Scan for the cell matching the given text and deliver its (X, Y) coordinate at center. 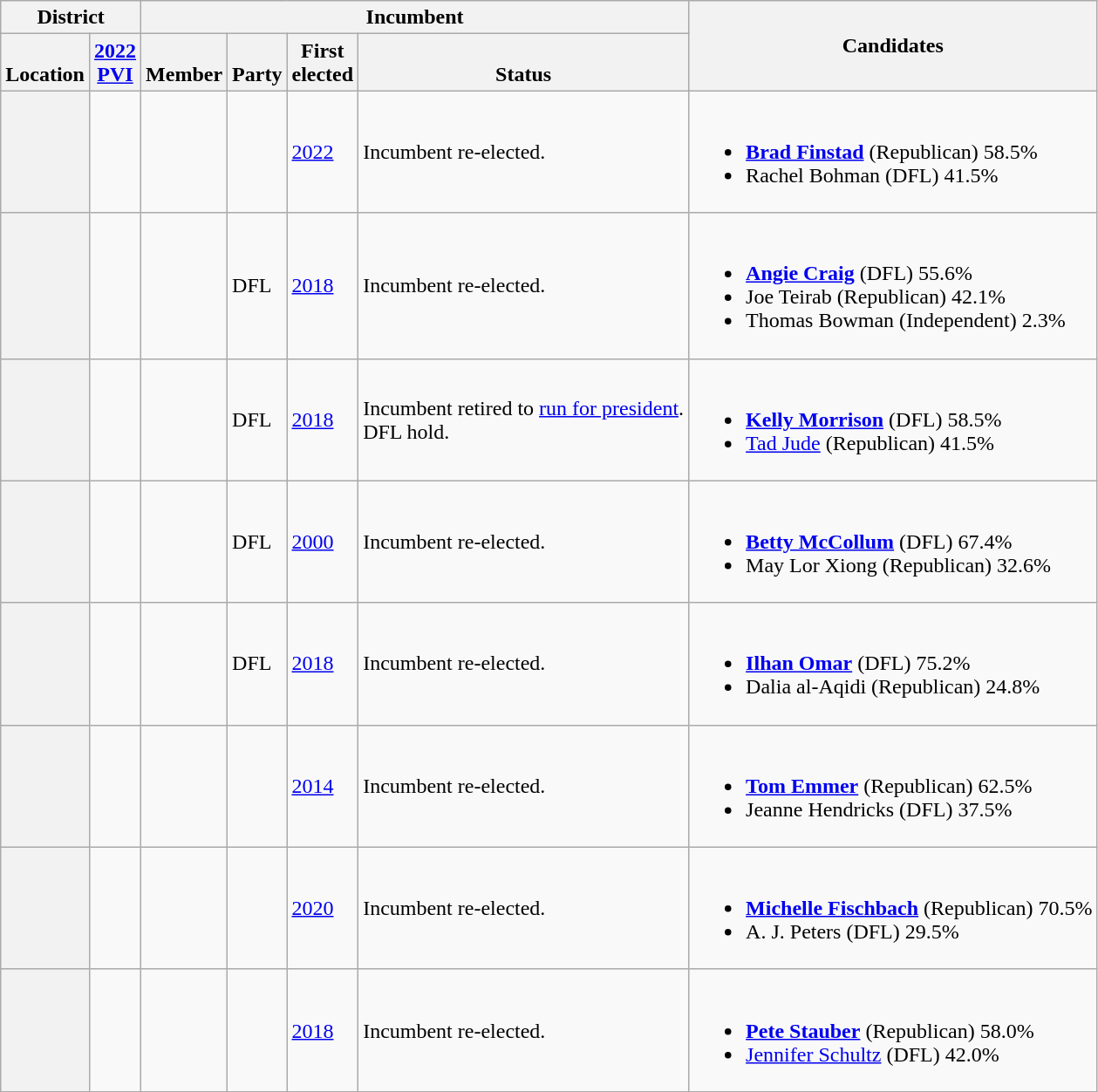
Kelly Morrison (DFL) 58.5%Tad Jude (Republican) 41.5% (893, 420)
District (72, 17)
Pete Stauber (Republican) 58.0%Jennifer Schultz (DFL) 42.0% (893, 1030)
2000 (323, 542)
Tom Emmer (Republican) 62.5%Jeanne Hendricks (DFL) 37.5% (893, 786)
Angie Craig (DFL) 55.6%Joe Teirab (Republican) 42.1%Thomas Bowman (Independent) 2.3% (893, 286)
Firstelected (323, 63)
2022PVI (115, 63)
Betty McCollum (DFL) 67.4%May Lor Xiong (Republican) 32.6% (893, 542)
Michelle Fischbach (Republican) 70.5%A. J. Peters (DFL) 29.5% (893, 908)
Ilhan Omar (DFL) 75.2%Dalia al-Aqidi (Republican) 24.8% (893, 664)
2014 (323, 786)
Member (185, 63)
Brad Finstad (Republican) 58.5%Rachel Bohman (DFL) 41.5% (893, 152)
Incumbent (415, 17)
Incumbent retired to run for president.DFL hold. (523, 420)
2020 (323, 908)
Candidates (893, 45)
Location (45, 63)
Party (257, 63)
2022 (323, 152)
Status (523, 63)
